Capture the cell that displays the provided text and extract its [X, Y] central coordinate. 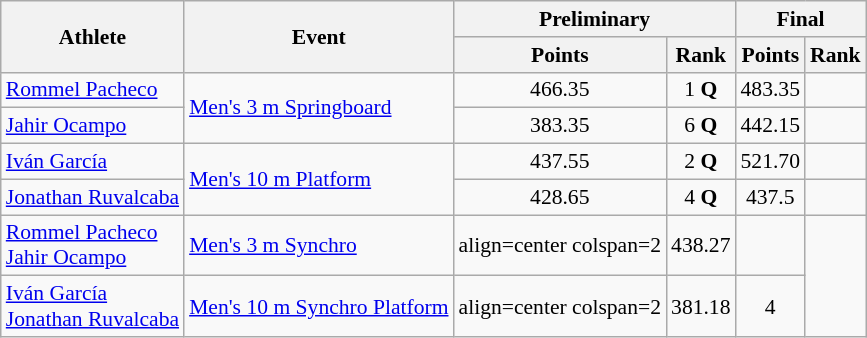
4 Q [700, 197]
4 [770, 306]
Preliminary [595, 19]
Iván García [92, 162]
Jonathan Ruvalcaba [92, 197]
Men's 3 m Springboard [318, 108]
383.35 [560, 126]
381.18 [700, 306]
Athlete [92, 36]
Iván GarcíaJonathan Ruvalcaba [92, 306]
2 Q [700, 162]
1 Q [700, 90]
Jahir Ocampo [92, 126]
Men's 10 m Platform [318, 180]
Event [318, 36]
6 Q [700, 126]
437.5 [770, 197]
Final [801, 19]
Rommel PachecoJahir Ocampo [92, 246]
442.15 [770, 126]
Men's 10 m Synchro Platform [318, 306]
466.35 [560, 90]
483.35 [770, 90]
428.65 [560, 197]
521.70 [770, 162]
437.55 [560, 162]
Rommel Pacheco [92, 90]
Men's 3 m Synchro [318, 246]
438.27 [700, 246]
